For the text-containing cell, return its midpoint in [x, y] coordinate format. 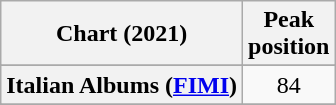
Italian Albums (FIMI) [122, 85]
Peakposition [289, 34]
84 [289, 85]
Chart (2021) [122, 34]
